Extract the (X, Y) coordinate from the center of the cell holding the provided text.  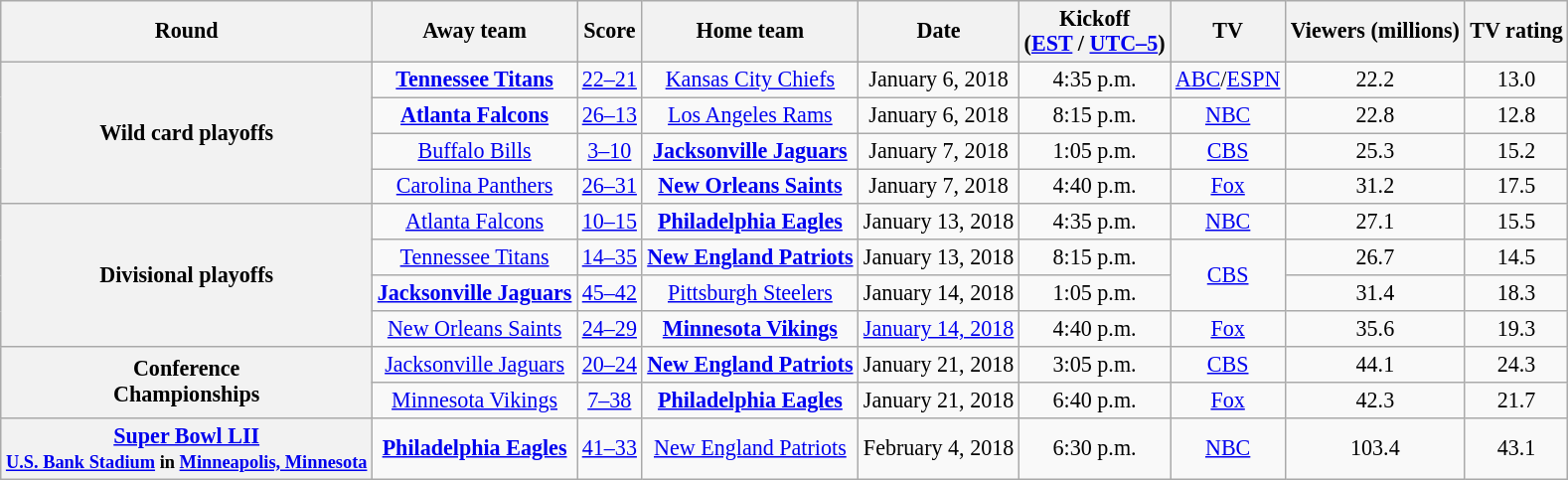
24–29 (610, 328)
6:30 p.m. (1094, 447)
Pittsburgh Steelers (750, 293)
25.3 (1375, 150)
27.1 (1375, 222)
TV rating (1516, 30)
26–31 (610, 186)
13.0 (1516, 80)
26–13 (610, 115)
12.8 (1516, 115)
26.7 (1375, 257)
22.8 (1375, 115)
18.3 (1516, 293)
14–35 (610, 257)
Round (187, 30)
Carolina Panthers (475, 186)
35.6 (1375, 328)
Los Angeles Rams (750, 115)
31.4 (1375, 293)
ABC/ESPN (1228, 80)
Date (939, 30)
43.1 (1516, 447)
Kansas City Chiefs (750, 80)
20–24 (610, 364)
Away team (475, 30)
Score (610, 30)
3:05 p.m. (1094, 364)
10–15 (610, 222)
22.2 (1375, 80)
15.5 (1516, 222)
Viewers (millions) (1375, 30)
Kickoff(EST / UTC–5) (1094, 30)
6:40 p.m. (1094, 400)
17.5 (1516, 186)
3–10 (610, 150)
Super Bowl LIIU.S. Bank Stadium in Minneapolis, Minnesota (187, 447)
103.4 (1375, 447)
31.2 (1375, 186)
February 4, 2018 (939, 447)
45–42 (610, 293)
21.7 (1516, 400)
TV (1228, 30)
42.3 (1375, 400)
19.3 (1516, 328)
41–33 (610, 447)
Divisional playoffs (187, 274)
22–21 (610, 80)
14.5 (1516, 257)
44.1 (1375, 364)
15.2 (1516, 150)
Wild card playoffs (187, 133)
24.3 (1516, 364)
Conference Championships (187, 382)
Buffalo Bills (475, 150)
7–38 (610, 400)
Home team (750, 30)
